Scan for the cell matching the given text and deliver its [X, Y] coordinate at center. 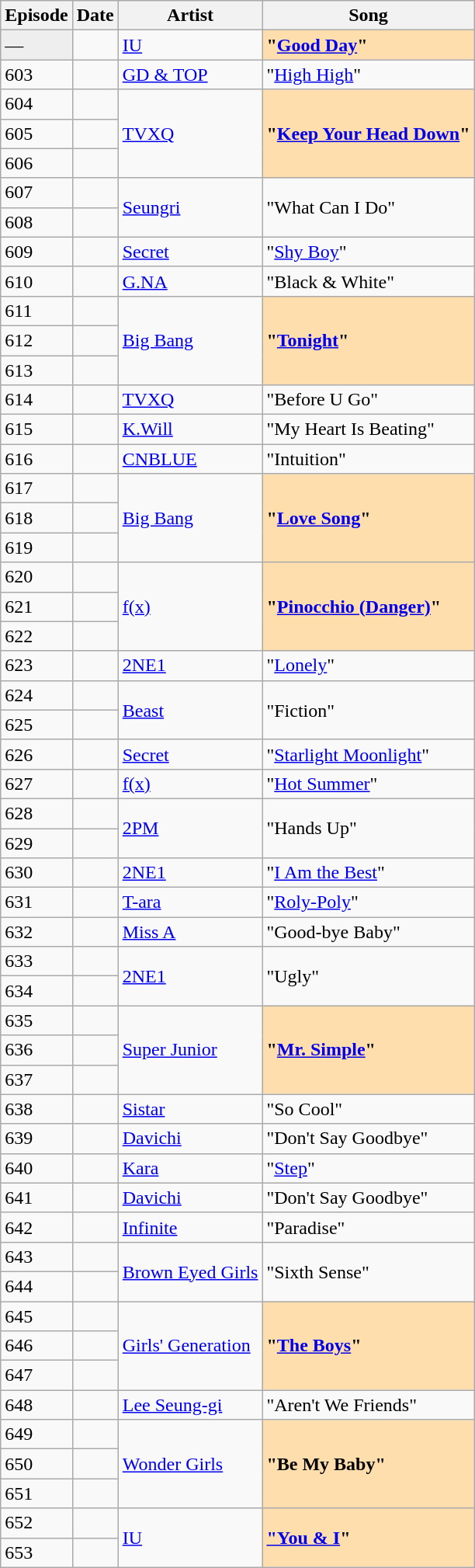
632 [36, 932]
Artist [190, 16]
"The Boys" [368, 1346]
603 [36, 75]
648 [36, 1405]
642 [36, 1227]
Song [368, 16]
"Fiction" [368, 710]
"My Heart Is Beating" [368, 429]
615 [36, 429]
"Roly-Poly" [368, 902]
Infinite [190, 1227]
635 [36, 1020]
639 [36, 1139]
"Before U Go" [368, 400]
"Hands Up" [368, 828]
"Intuition" [368, 459]
627 [36, 784]
623 [36, 666]
"Shy Boy" [368, 252]
Brown Eyed Girls [190, 1271]
634 [36, 991]
"You & I" [368, 1538]
"What Can I Do" [368, 207]
"Be My Baby" [368, 1464]
Lee Seung-gi [190, 1405]
T-ara [190, 902]
611 [36, 311]
608 [36, 222]
Beast [190, 710]
653 [36, 1552]
"Step" [368, 1168]
646 [36, 1346]
Wonder Girls [190, 1464]
650 [36, 1464]
605 [36, 134]
"Hot Summer" [368, 784]
G.NA [190, 281]
616 [36, 459]
"Mr. Simple" [368, 1050]
612 [36, 340]
636 [36, 1050]
651 [36, 1493]
— [36, 45]
637 [36, 1080]
"Good-bye Baby" [368, 932]
647 [36, 1375]
CNBLUE [190, 459]
"Keep Your Head Down" [368, 134]
"Lonely" [368, 666]
K.Will [190, 429]
622 [36, 636]
"Pinocchio (Danger)" [368, 607]
652 [36, 1523]
"Love Song" [368, 518]
621 [36, 607]
"Paradise" [368, 1227]
"Ugly" [368, 976]
625 [36, 725]
2PM [190, 828]
628 [36, 813]
613 [36, 370]
"Sixth Sense" [368, 1271]
"High High" [368, 75]
640 [36, 1168]
617 [36, 488]
Date [95, 16]
"Black & White" [368, 281]
620 [36, 577]
641 [36, 1198]
645 [36, 1316]
624 [36, 695]
"I Am the Best" [368, 873]
Episode [36, 16]
631 [36, 902]
"Starlight Moonlight" [368, 754]
"Tonight" [368, 340]
"Good Day" [368, 45]
619 [36, 548]
Girls' Generation [190, 1346]
"So Cool" [368, 1109]
630 [36, 873]
"Aren't We Friends" [368, 1405]
626 [36, 754]
618 [36, 518]
610 [36, 281]
614 [36, 400]
Super Junior [190, 1050]
Seungri [190, 207]
Miss A [190, 932]
606 [36, 163]
Kara [190, 1168]
629 [36, 843]
649 [36, 1434]
644 [36, 1286]
638 [36, 1109]
609 [36, 252]
GD & TOP [190, 75]
633 [36, 961]
604 [36, 104]
607 [36, 193]
Sistar [190, 1109]
643 [36, 1257]
